Return the (x, y) coordinate for the center point of the cell that contains the specified text.  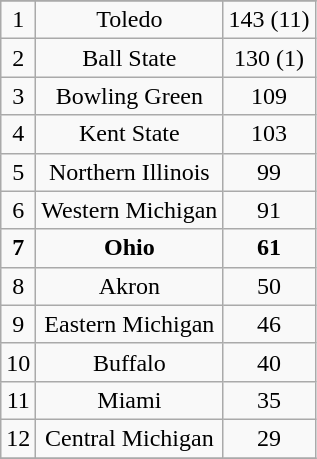
2 (18, 58)
40 (269, 362)
103 (269, 134)
Central Michigan (130, 438)
9 (18, 324)
8 (18, 286)
Northern Illinois (130, 172)
10 (18, 362)
1 (18, 20)
Ball State (130, 58)
Bowling Green (130, 96)
Kent State (130, 134)
Akron (130, 286)
109 (269, 96)
29 (269, 438)
143 (11) (269, 20)
3 (18, 96)
Toledo (130, 20)
91 (269, 210)
61 (269, 248)
6 (18, 210)
50 (269, 286)
Buffalo (130, 362)
130 (1) (269, 58)
Eastern Michigan (130, 324)
12 (18, 438)
Miami (130, 400)
7 (18, 248)
35 (269, 400)
Ohio (130, 248)
11 (18, 400)
Western Michigan (130, 210)
46 (269, 324)
5 (18, 172)
99 (269, 172)
4 (18, 134)
